Find where the given text appears and provide that cell's center as [X, Y] coordinate. 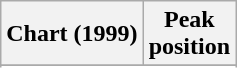
Chart (1999) [72, 34]
Peakposition [189, 34]
